Extract the (x, y) coordinate from the center of the cell holding the provided text.  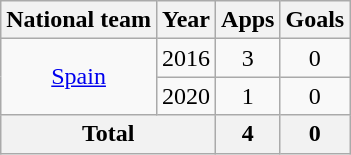
2016 (186, 58)
1 (248, 96)
Apps (248, 20)
Total (108, 134)
Year (186, 20)
3 (248, 58)
Goals (315, 20)
4 (248, 134)
National team (79, 20)
2020 (186, 96)
Spain (79, 77)
